Determine the [x, y] coordinate at the center of the cell enclosing the given text.  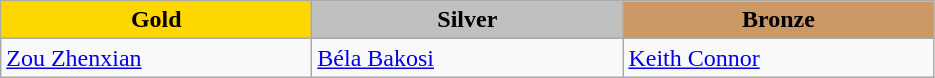
Zou Zhenxian [156, 58]
Keith Connor [778, 58]
Gold [156, 20]
Bronze [778, 20]
Béla Bakosi [468, 58]
Silver [468, 20]
